Locate the cell with the specified text and output its [x, y] center coordinate. 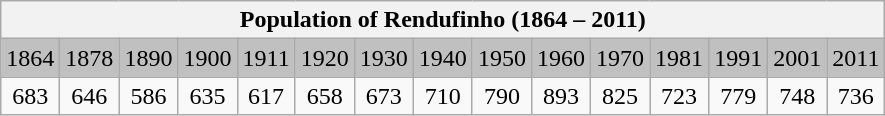
1981 [680, 58]
1900 [208, 58]
1960 [560, 58]
1920 [324, 58]
658 [324, 96]
1991 [738, 58]
825 [620, 96]
635 [208, 96]
893 [560, 96]
1878 [90, 58]
1911 [266, 58]
646 [90, 96]
683 [30, 96]
1950 [502, 58]
586 [148, 96]
736 [856, 96]
2001 [798, 58]
779 [738, 96]
1890 [148, 58]
2011 [856, 58]
1970 [620, 58]
673 [384, 96]
723 [680, 96]
710 [442, 96]
617 [266, 96]
1864 [30, 58]
748 [798, 96]
1930 [384, 58]
Population of Rendufinho (1864 – 2011) [443, 20]
790 [502, 96]
1940 [442, 58]
